Locate the cell with the specified text and output its [x, y] center coordinate. 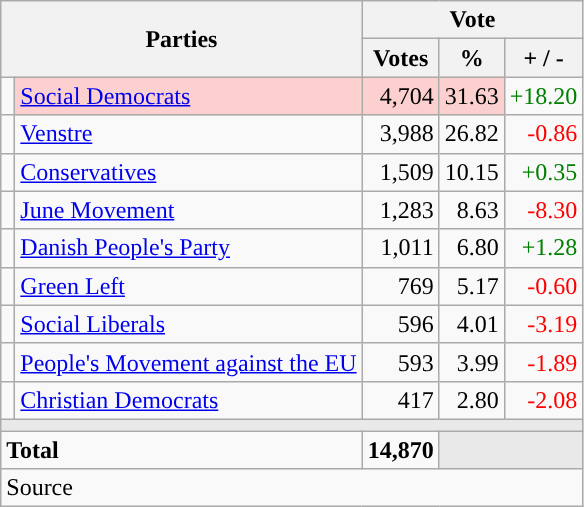
4,704 [400, 96]
26.82 [472, 134]
Source [292, 488]
1,509 [400, 172]
769 [400, 286]
Christian Democrats [188, 400]
-2.08 [544, 400]
June Movement [188, 210]
People's Movement against the EU [188, 362]
593 [400, 362]
596 [400, 324]
-1.89 [544, 362]
+18.20 [544, 96]
14,870 [400, 449]
Parties [182, 39]
417 [400, 400]
31.63 [472, 96]
-0.60 [544, 286]
1,011 [400, 248]
+1.28 [544, 248]
1,283 [400, 210]
-8.30 [544, 210]
Total [182, 449]
+ / - [544, 58]
3,988 [400, 134]
Green Left [188, 286]
2.80 [472, 400]
Vote [472, 20]
-0.86 [544, 134]
5.17 [472, 286]
10.15 [472, 172]
3.99 [472, 362]
Danish People's Party [188, 248]
6.80 [472, 248]
Social Democrats [188, 96]
Venstre [188, 134]
4.01 [472, 324]
Conservatives [188, 172]
Votes [400, 58]
% [472, 58]
Social Liberals [188, 324]
-3.19 [544, 324]
+0.35 [544, 172]
8.63 [472, 210]
